Extract the (X, Y) coordinate from the center of the cell holding the provided text.  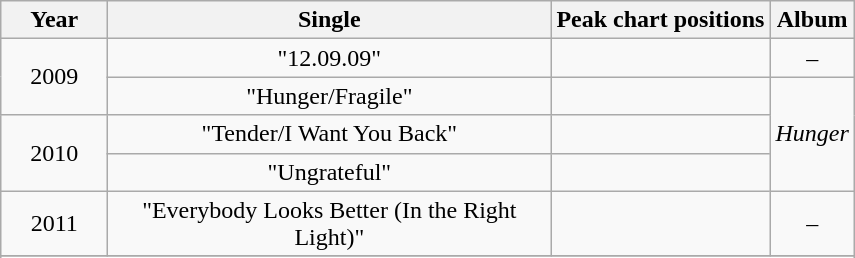
Hunger (812, 134)
Single (330, 20)
2011 (54, 224)
Year (54, 20)
"Tender/I Want You Back" (330, 134)
"Everybody Looks Better (In the Right Light)" (330, 224)
Peak chart positions (660, 20)
2010 (54, 153)
"Ungrateful" (330, 172)
2009 (54, 77)
"Hunger/Fragile" (330, 96)
"12.09.09" (330, 58)
Album (812, 20)
